Determine the [x, y] coordinate at the center of the cell enclosing the given text.  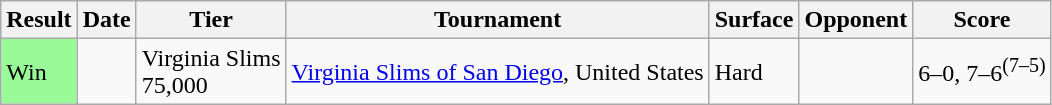
Tournament [498, 20]
Score [982, 20]
Date [106, 20]
Tier [211, 20]
Virginia Slims75,000 [211, 72]
Result [39, 20]
Virginia Slims of San Diego, United States [498, 72]
Opponent [856, 20]
Hard [754, 72]
Surface [754, 20]
6–0, 7–6(7–5) [982, 72]
Win [39, 72]
